Find where the given text appears and provide that cell's center as (x, y) coordinate. 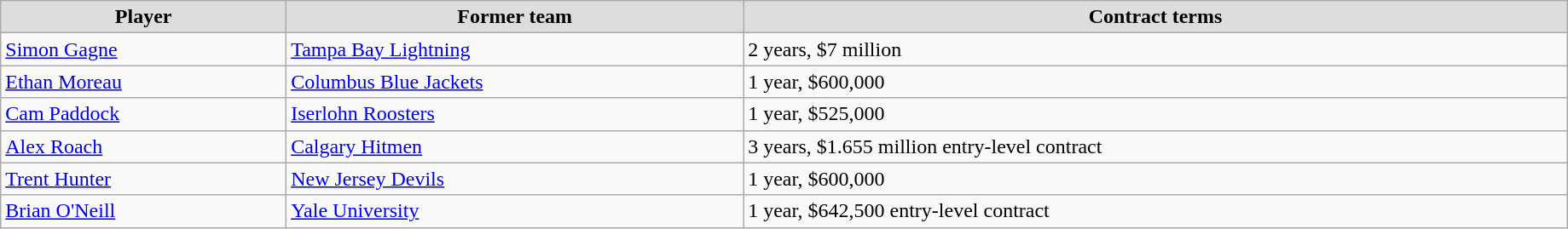
Contract terms (1156, 17)
Brian O'Neill (143, 211)
Simon Gagne (143, 49)
Columbus Blue Jackets (515, 82)
Player (143, 17)
Calgary Hitmen (515, 146)
1 year, $642,500 entry-level contract (1156, 211)
Cam Paddock (143, 114)
Iserlohn Roosters (515, 114)
Yale University (515, 211)
Ethan Moreau (143, 82)
Trent Hunter (143, 179)
New Jersey Devils (515, 179)
3 years, $1.655 million entry-level contract (1156, 146)
2 years, $7 million (1156, 49)
Tampa Bay Lightning (515, 49)
Former team (515, 17)
1 year, $525,000 (1156, 114)
Alex Roach (143, 146)
